Return the (X, Y) coordinate for the center point of the cell that contains the specified text.  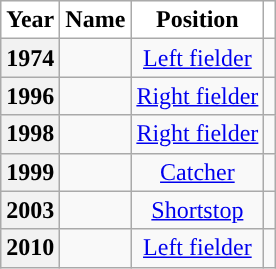
Name (96, 20)
1974 (30, 58)
2010 (30, 248)
Catcher (198, 172)
Position (198, 20)
1996 (30, 96)
Year (30, 20)
2003 (30, 210)
1998 (30, 134)
Shortstop (198, 210)
1999 (30, 172)
